Scan for the cell matching the given text and deliver its [X, Y] coordinate at center. 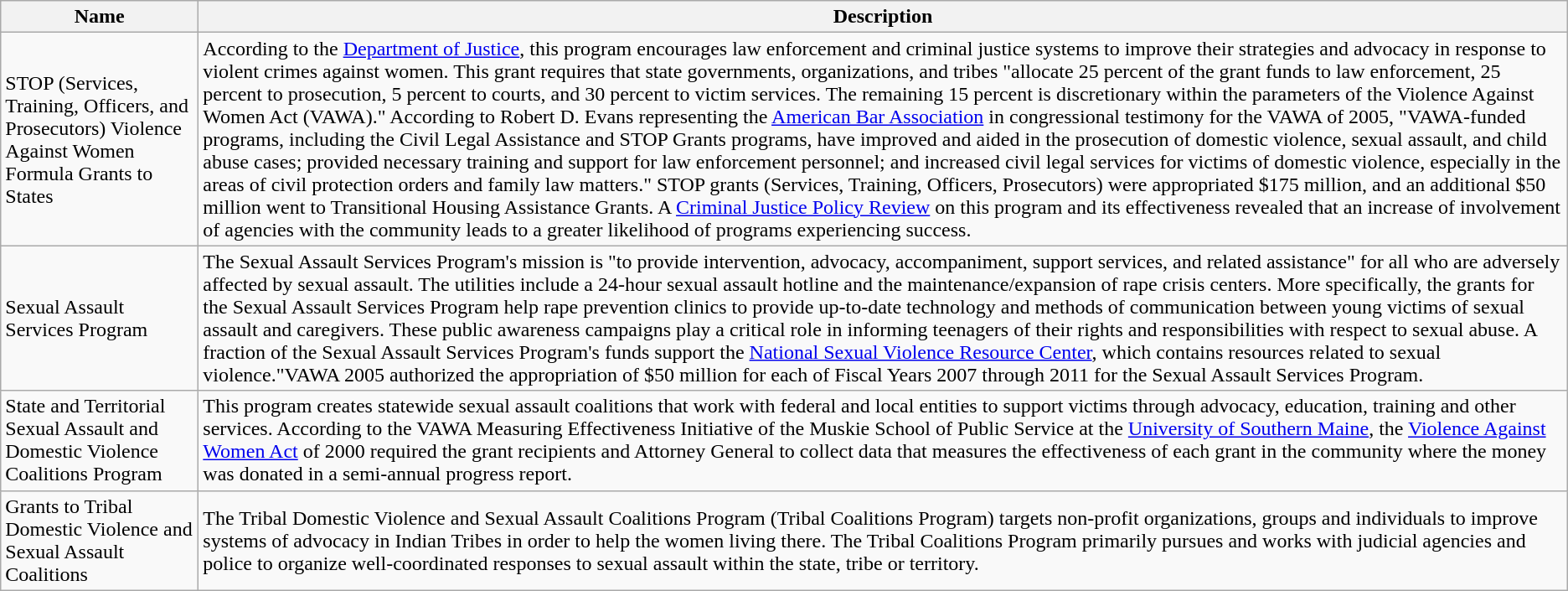
State and Territorial Sexual Assault and Domestic Violence Coalitions Program [100, 441]
Grants to Tribal Domestic Violence and Sexual Assault Coalitions [100, 540]
Description [883, 17]
Name [100, 17]
STOP (Services, Training, Officers, and Prosecutors) Violence Against Women Formula Grants to States [100, 139]
Sexual Assault Services Program [100, 319]
